Identify which cell holds the provided text, then report its [x, y] central coordinate. 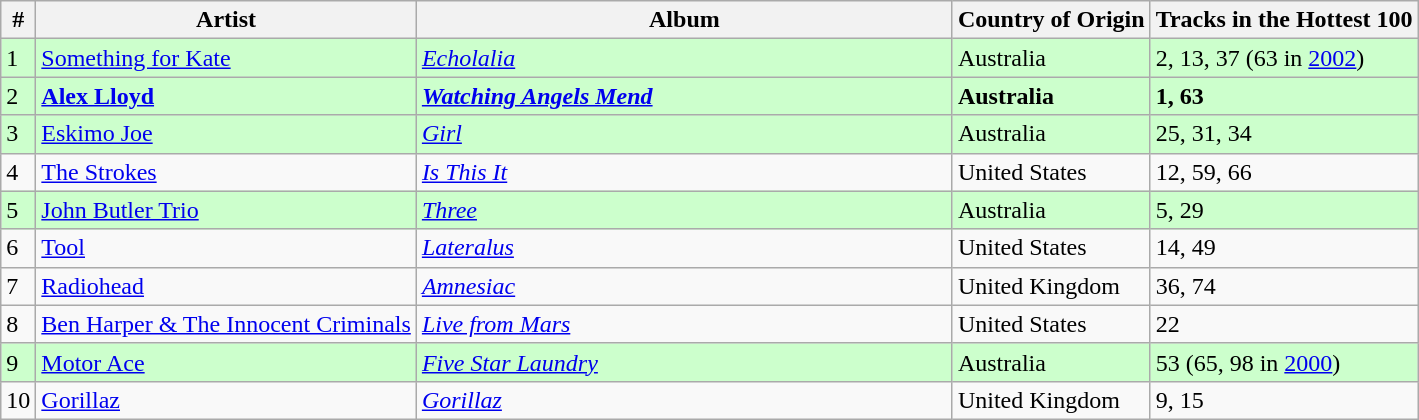
2 [18, 96]
12, 59, 66 [1284, 172]
The Strokes [226, 172]
Album [684, 20]
22 [1284, 324]
Three [684, 210]
1 [18, 58]
Five Star Laundry [684, 362]
Girl [684, 134]
7 [18, 286]
Watching Angels Mend [684, 96]
Alex Lloyd [226, 96]
Artist [226, 20]
1, 63 [1284, 96]
Lateralus [684, 248]
Radiohead [226, 286]
6 [18, 248]
Tracks in the Hottest 100 [1284, 20]
Ben Harper & The Innocent Criminals [226, 324]
Echolalia [684, 58]
Eskimo Joe [226, 134]
5 [18, 210]
8 [18, 324]
36, 74 [1284, 286]
Live from Mars [684, 324]
John Butler Trio [226, 210]
5, 29 [1284, 210]
2, 13, 37 (63 in 2002) [1284, 58]
10 [18, 400]
# [18, 20]
9, 15 [1284, 400]
53 (65, 98 in 2000) [1284, 362]
14, 49 [1284, 248]
Tool [226, 248]
25, 31, 34 [1284, 134]
4 [18, 172]
Something for Kate [226, 58]
Amnesiac [684, 286]
Is This It [684, 172]
Motor Ace [226, 362]
3 [18, 134]
9 [18, 362]
Country of Origin [1051, 20]
